Capture the cell that displays the provided text and extract its (x, y) central coordinate. 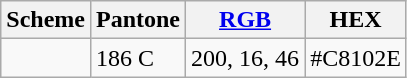
RGB (246, 20)
#C8102E (356, 58)
HEX (356, 20)
200, 16, 46 (246, 58)
186 C (138, 58)
Pantone (138, 20)
Scheme (46, 20)
